Output the (x, y) coordinate of the center of the cell containing the given text.  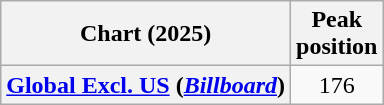
Peak position (337, 34)
Global Excl. US (Billboard) (146, 85)
Chart (2025) (146, 34)
176 (337, 85)
